Find where the given text appears and provide that cell's center as (x, y) coordinate. 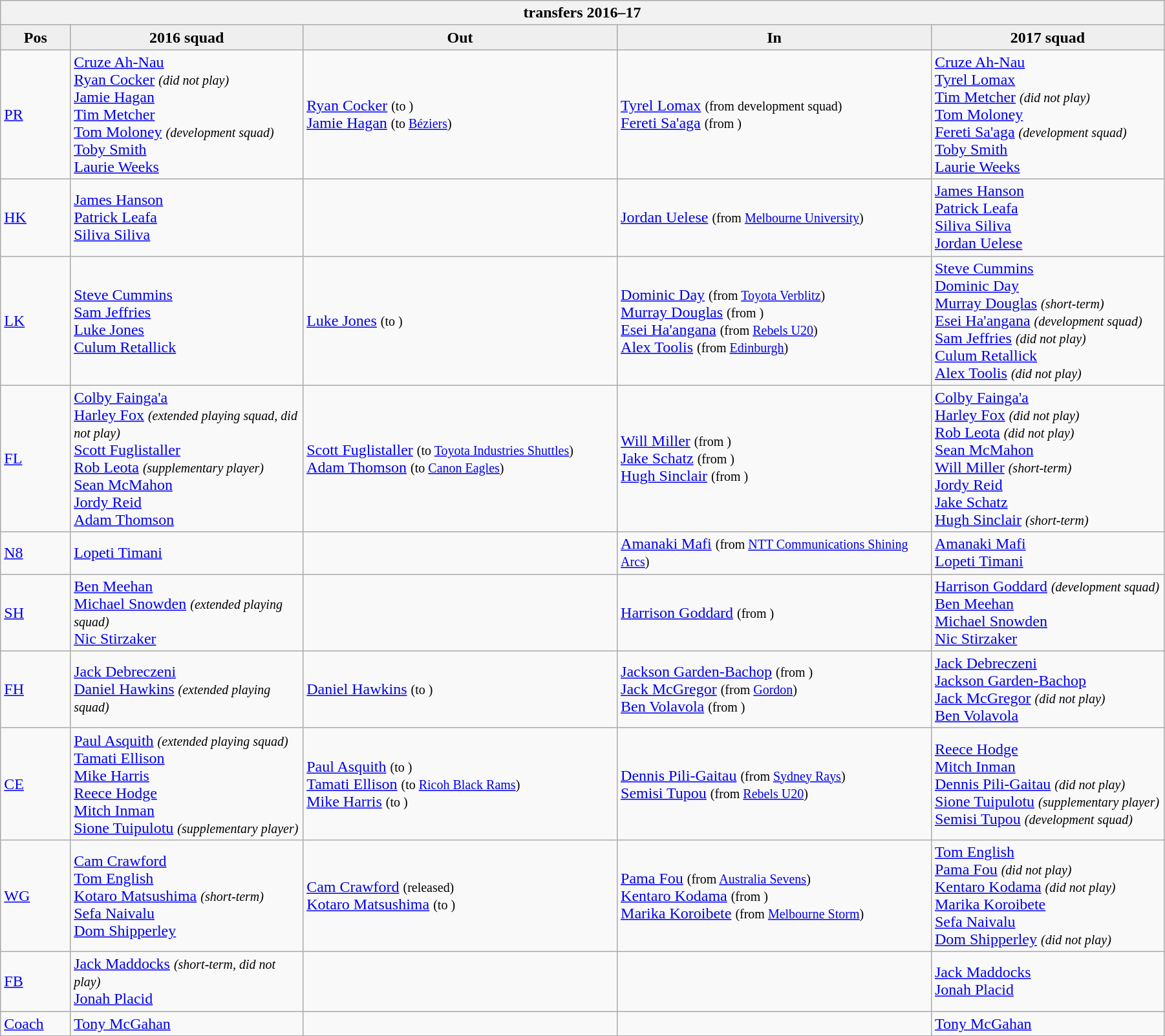
Jack Debreczeni Jackson Garden-Bachop Jack McGregor (did not play) Ben Volavola (1047, 689)
Coach (36, 1023)
WG (36, 896)
Tom English Pama Fou (did not play) Kentaro Kodama (did not play) Marika Koroibete Sefa Naivalu Dom Shipperley (did not play) (1047, 896)
Dennis Pili-Gaitau (from Sydney Rays) Semisi Tupou (from Rebels U20) (775, 783)
Jordan Uelese (from Melbourne University) (775, 217)
CE (36, 783)
Paul Asquith (to ) Tamati Ellison (to Ricoh Black Rams) Mike Harris (to ) (460, 783)
Ryan Cocker (to ) Jamie Hagan (to Béziers) (460, 114)
Lopeti Timani (187, 553)
FL (36, 459)
Reece Hodge Mitch Inman Dennis Pili-Gaitau (did not play) Sione Tuipulotu (supplementary player) Semisi Tupou (development squad) (1047, 783)
Cam Crawford (released) Kotaro Matsushima (to ) (460, 896)
In (775, 37)
Luke Jones (to ) (460, 321)
HK (36, 217)
PR (36, 114)
N8 (36, 553)
2017 squad (1047, 37)
Pos (36, 37)
Tyrel Lomax (from development squad) Fereti Sa'aga (from ) (775, 114)
Will Miller (from ) Jake Schatz (from ) Hugh Sinclair (from ) (775, 459)
Jackson Garden-Bachop (from ) Jack McGregor (from Gordon) Ben Volavola (from ) (775, 689)
Steve Cummins Sam Jeffries Luke Jones Culum Retallick (187, 321)
Daniel Hawkins (to ) (460, 689)
James Hanson Patrick Leafa Siliva Siliva Jordan Uelese (1047, 217)
Jack Maddocks Jonah Placid (1047, 981)
Paul Asquith (extended playing squad) Tamati Ellison Mike Harris Reece Hodge Mitch Inman Sione Tuipulotu (supplementary player) (187, 783)
transfers 2016–17 (582, 13)
Scott Fuglistaller (to Toyota Industries Shuttles) Adam Thomson (to Canon Eagles) (460, 459)
2016 squad (187, 37)
Amanaki Mafi Lopeti Timani (1047, 553)
Jack Maddocks (short-term, did not play) Jonah Placid (187, 981)
Cruze Ah-Nau Tyrel Lomax Tim Metcher (did not play) Tom Moloney Fereti Sa'aga (development squad) Toby Smith Laurie Weeks (1047, 114)
Cam Crawford Tom English Kotaro Matsushima (short-term) Sefa Naivalu Dom Shipperley (187, 896)
Pama Fou (from Australia Sevens) Kentaro Kodama (from ) Marika Koroibete (from Melbourne Storm) (775, 896)
Out (460, 37)
Harrison Goddard (from ) (775, 613)
Amanaki Mafi (from NTT Communications Shining Arcs) (775, 553)
SH (36, 613)
James Hanson Patrick Leafa Siliva Siliva (187, 217)
FB (36, 981)
FH (36, 689)
Jack Debreczeni Daniel Hawkins (extended playing squad) (187, 689)
Harrison Goddard (development squad) Ben Meehan Michael Snowden Nic Stirzaker (1047, 613)
LK (36, 321)
Dominic Day (from Toyota Verblitz) Murray Douglas (from ) Esei Ha'angana (from Rebels U20) Alex Toolis (from Edinburgh) (775, 321)
Cruze Ah-Nau Ryan Cocker (did not play) Jamie Hagan Tim Metcher Tom Moloney (development squad) Toby Smith Laurie Weeks (187, 114)
Ben Meehan Michael Snowden (extended playing squad) Nic Stirzaker (187, 613)
